Locate the cell with the specified text and output its (X, Y) center coordinate. 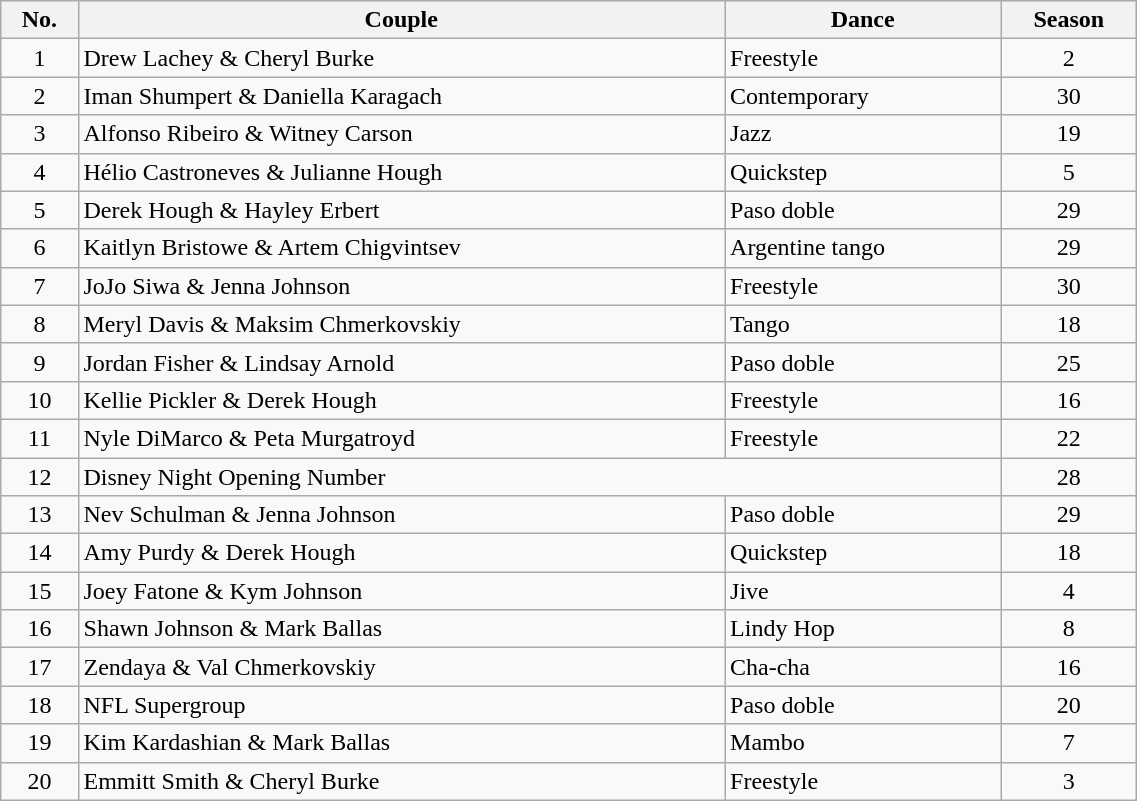
Mambo (863, 743)
Joey Fatone & Kym Johnson (402, 591)
9 (40, 362)
Kaitlyn Bristowe & Artem Chigvintsev (402, 248)
25 (1069, 362)
Drew Lachey & Cheryl Burke (402, 58)
Nyle DiMarco & Peta Murgatroyd (402, 438)
13 (40, 515)
Jazz (863, 134)
Disney Night Opening Number (540, 477)
No. (40, 20)
14 (40, 553)
Iman Shumpert & Daniella Karagach (402, 96)
Emmitt Smith & Cheryl Burke (402, 781)
NFL Supergroup (402, 705)
Meryl Davis & Maksim Chmerkovskiy (402, 324)
Kim Kardashian & Mark Ballas (402, 743)
Tango (863, 324)
Hélio Castroneves & Julianne Hough (402, 172)
1 (40, 58)
Alfonso Ribeiro & Witney Carson (402, 134)
17 (40, 667)
Kellie Pickler & Derek Hough (402, 400)
Jive (863, 591)
28 (1069, 477)
Contemporary (863, 96)
6 (40, 248)
Season (1069, 20)
Jordan Fisher & Lindsay Arnold (402, 362)
10 (40, 400)
11 (40, 438)
Amy Purdy & Derek Hough (402, 553)
Dance (863, 20)
12 (40, 477)
Couple (402, 20)
15 (40, 591)
Derek Hough & Hayley Erbert (402, 210)
Shawn Johnson & Mark Ballas (402, 629)
Argentine tango (863, 248)
22 (1069, 438)
Nev Schulman & Jenna Johnson (402, 515)
Lindy Hop (863, 629)
Cha-cha (863, 667)
JoJo Siwa & Jenna Johnson (402, 286)
Zendaya & Val Chmerkovskiy (402, 667)
